Find where the given text appears and provide that cell's center as [x, y] coordinate. 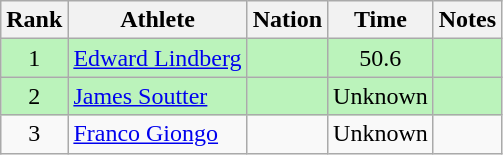
Franco Giongo [158, 134]
Notes [467, 20]
Nation [287, 20]
50.6 [381, 58]
3 [34, 134]
Rank [34, 20]
James Soutter [158, 96]
2 [34, 96]
Edward Lindberg [158, 58]
Time [381, 20]
Athlete [158, 20]
1 [34, 58]
